Extract the (X, Y) coordinate from the center of the cell holding the provided text.  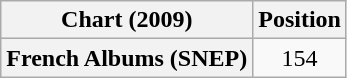
Position (300, 20)
Chart (2009) (127, 20)
French Albums (SNEP) (127, 58)
154 (300, 58)
